From the cell containing the given text, extract its center point as (X, Y) coordinate. 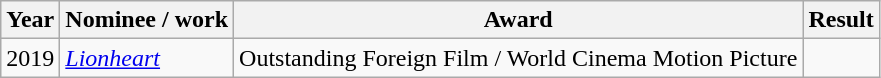
2019 (30, 58)
Nominee / work (147, 20)
Outstanding Foreign Film / World Cinema Motion Picture (518, 58)
Year (30, 20)
Result (841, 20)
Lionheart (147, 58)
Award (518, 20)
